Pinpoint the cell where the given text exists, returning its [X, Y] midpoint coordinate. 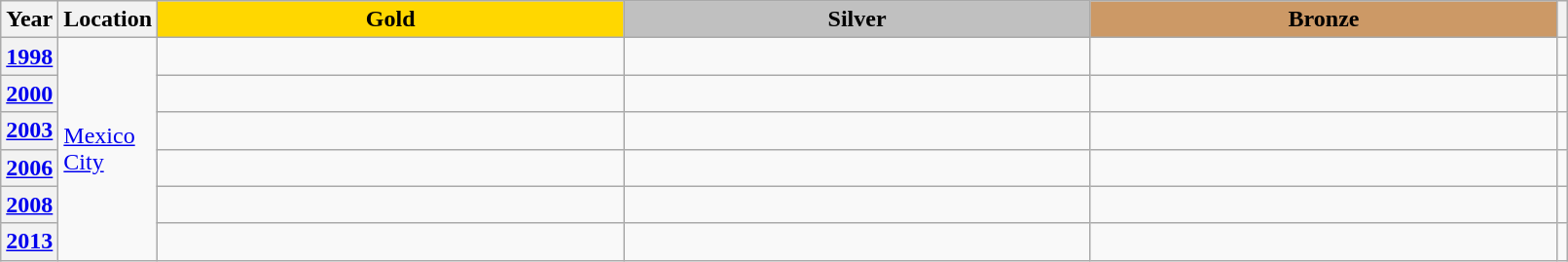
Year [29, 19]
1998 [29, 56]
Silver [857, 19]
2003 [29, 131]
2013 [29, 242]
Gold [391, 19]
Mexico City [108, 149]
2008 [29, 205]
Bronze [1324, 19]
2006 [29, 168]
Location [108, 19]
2000 [29, 94]
